Detect which cell encompasses the target text, then output its [x, y] center coordinate. 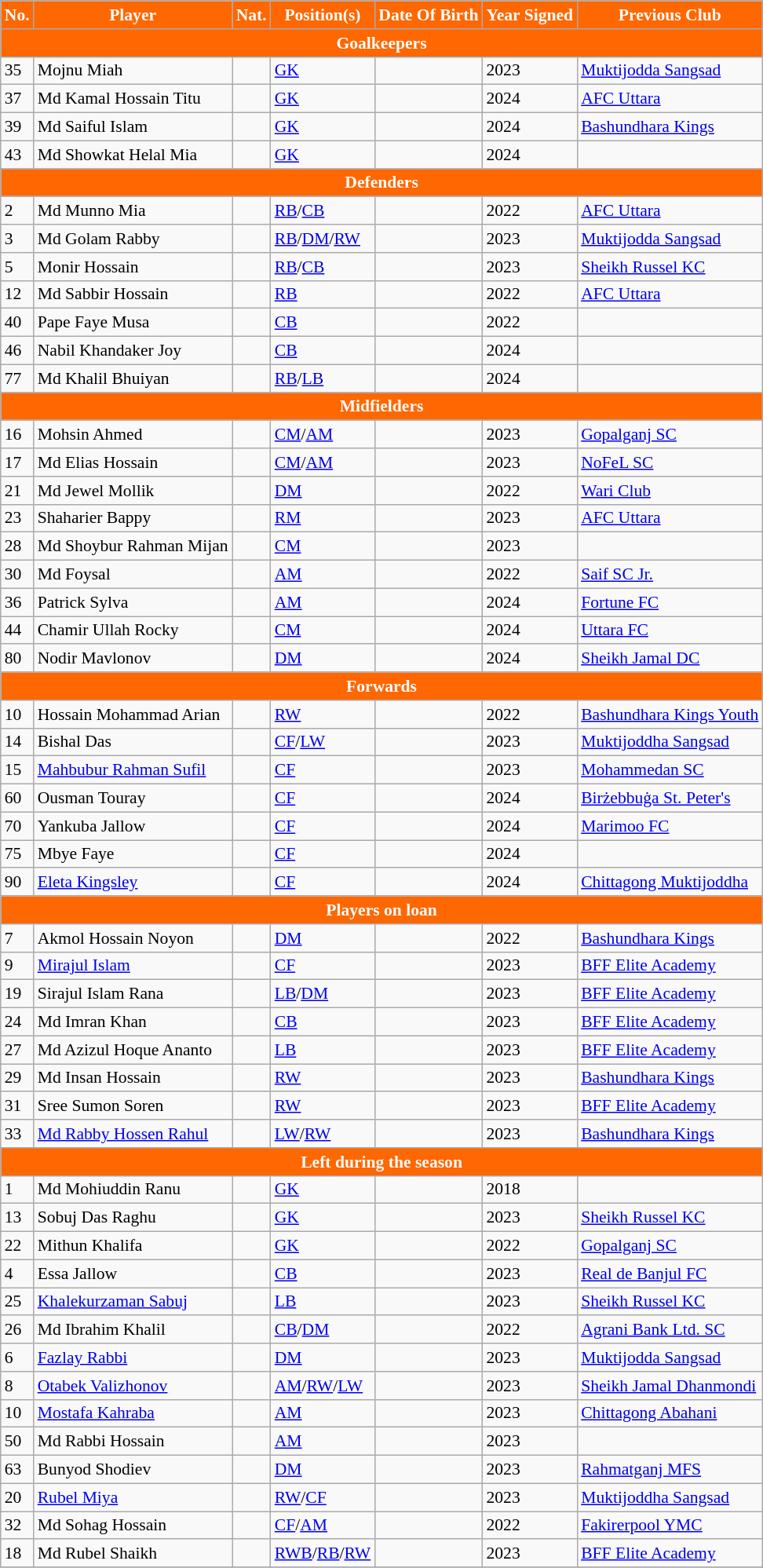
Nat. [251, 15]
Player [133, 15]
77 [17, 378]
Pape Faye Musa [133, 323]
Md Azizul Hoque Ananto [133, 1050]
Bishal Das [133, 742]
Chittagong Muktijoddha [670, 883]
Sheikh Jamal DC [670, 659]
Mohammedan SC [670, 770]
35 [17, 71]
17 [17, 462]
Sobuj Das Raghu [133, 1218]
90 [17, 883]
Md Saiful Islam [133, 127]
Md Khalil Bhuiyan [133, 378]
CB/DM [323, 1330]
19 [17, 994]
Fakirerpool YMC [670, 1526]
28 [17, 546]
Mojnu Miah [133, 71]
RW/CF [323, 1497]
Date Of Birth [429, 15]
No. [17, 15]
Chittagong Abahani [670, 1413]
Khalekurzaman Sabuj [133, 1302]
Midfielders [381, 407]
Sirajul Islam Rana [133, 994]
27 [17, 1050]
Mostafa Kahraba [133, 1413]
Mahbubur Rahman Sufil [133, 770]
Rubel Miya [133, 1497]
21 [17, 491]
RWB/RB/RW [323, 1554]
Md Jewel Mollik [133, 491]
Patrick Sylva [133, 602]
14 [17, 742]
60 [17, 799]
70 [17, 826]
9 [17, 966]
40 [17, 323]
Birżebbuġa St. Peter's [670, 799]
31 [17, 1106]
Md Kamal Hossain Titu [133, 99]
Sree Sumon Soren [133, 1106]
Mithun Khalifa [133, 1246]
16 [17, 435]
Agrani Bank Ltd. SC [670, 1330]
Bashundhara Kings Youth [670, 715]
Uttara FC [670, 630]
Md Rubel Shaikh [133, 1554]
Md Rabby Hossen Rahul [133, 1134]
Eleta Kingsley [133, 883]
2018 [529, 1190]
Akmol Hossain Noyon [133, 938]
43 [17, 155]
2 [17, 211]
RB/DM/RW [323, 239]
15 [17, 770]
Md Showkat Helal Mia [133, 155]
Fortune FC [670, 602]
Hossain Mohammad Arian [133, 715]
Md Golam Rabby [133, 239]
Position(s) [323, 15]
Md Sohag Hossain [133, 1526]
Md Foysal [133, 575]
LW/RW [323, 1134]
Nabil Khandaker Joy [133, 351]
CF/LW [323, 742]
Defenders [381, 183]
20 [17, 1497]
Wari Club [670, 491]
AM/RW/LW [323, 1386]
63 [17, 1470]
Chamir Ullah Rocky [133, 630]
37 [17, 99]
Md Ibrahim Khalil [133, 1330]
23 [17, 518]
Bunyod Shodiev [133, 1470]
LB/DM [323, 994]
Md Elias Hossain [133, 462]
Md Insan Hossain [133, 1078]
6 [17, 1358]
Sheikh Jamal Dhanmondi [670, 1386]
22 [17, 1246]
4 [17, 1274]
Mbye Faye [133, 854]
80 [17, 659]
Md Sabbir Hossain [133, 294]
50 [17, 1442]
Mirajul Islam [133, 966]
Essa Jallow [133, 1274]
12 [17, 294]
24 [17, 1022]
75 [17, 854]
1 [17, 1190]
RB/LB [323, 378]
Monir Hossain [133, 267]
RM [323, 518]
CF/AM [323, 1526]
36 [17, 602]
Left during the season [381, 1162]
Ousman Touray [133, 799]
Md Rabbi Hossain [133, 1442]
Yankuba Jallow [133, 826]
46 [17, 351]
Players on loan [381, 910]
Rahmatganj MFS [670, 1470]
Shaharier Bappy [133, 518]
Md Mohiuddin Ranu [133, 1190]
Saif SC Jr. [670, 575]
26 [17, 1330]
7 [17, 938]
Md Shoybur Rahman Mijan [133, 546]
Goalkeepers [381, 43]
13 [17, 1218]
44 [17, 630]
8 [17, 1386]
18 [17, 1554]
Md Imran Khan [133, 1022]
Md Munno Mia [133, 211]
Real de Banjul FC [670, 1274]
33 [17, 1134]
Nodir Mavlonov [133, 659]
RB [323, 294]
5 [17, 267]
Otabek Valizhonov [133, 1386]
Forwards [381, 686]
Mohsin Ahmed [133, 435]
Previous Club [670, 15]
3 [17, 239]
25 [17, 1302]
Fazlay Rabbi [133, 1358]
29 [17, 1078]
NoFeL SC [670, 462]
Marimoo FC [670, 826]
39 [17, 127]
Year Signed [529, 15]
32 [17, 1526]
30 [17, 575]
